Find where the given text appears and provide that cell's center as [X, Y] coordinate. 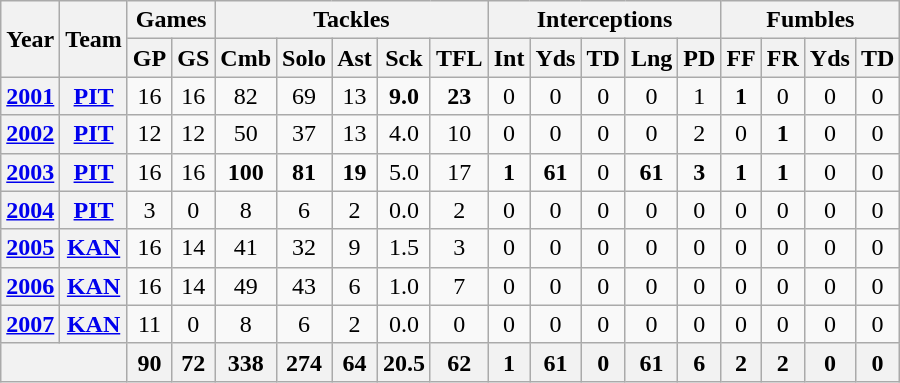
43 [304, 286]
82 [246, 96]
4.0 [404, 134]
2001 [30, 96]
2003 [30, 172]
2007 [30, 324]
Team [94, 39]
GS [194, 58]
2005 [30, 248]
62 [459, 362]
Solo [304, 58]
100 [246, 172]
9.0 [404, 96]
Interceptions [604, 20]
TFL [459, 58]
Games [170, 20]
11 [149, 324]
2006 [30, 286]
1.5 [404, 248]
Tackles [352, 20]
69 [304, 96]
17 [459, 172]
37 [304, 134]
FR [782, 58]
20.5 [404, 362]
41 [246, 248]
FF [741, 58]
9 [355, 248]
338 [246, 362]
PD [700, 58]
64 [355, 362]
1.0 [404, 286]
2004 [30, 210]
Year [30, 39]
Lng [651, 58]
5.0 [404, 172]
GP [149, 58]
50 [246, 134]
2002 [30, 134]
32 [304, 248]
81 [304, 172]
Cmb [246, 58]
10 [459, 134]
274 [304, 362]
19 [355, 172]
Sck [404, 58]
Ast [355, 58]
49 [246, 286]
Fumbles [810, 20]
7 [459, 286]
23 [459, 96]
72 [194, 362]
90 [149, 362]
Int [509, 58]
